Locate the cell with the specified text and output its (X, Y) center coordinate. 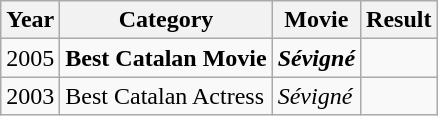
2003 (30, 96)
Category (166, 20)
Result (399, 20)
Best Catalan Actress (166, 96)
Movie (316, 20)
Year (30, 20)
2005 (30, 58)
Best Catalan Movie (166, 58)
